Search for the cell housing the specified text and yield its [X, Y] center coordinate. 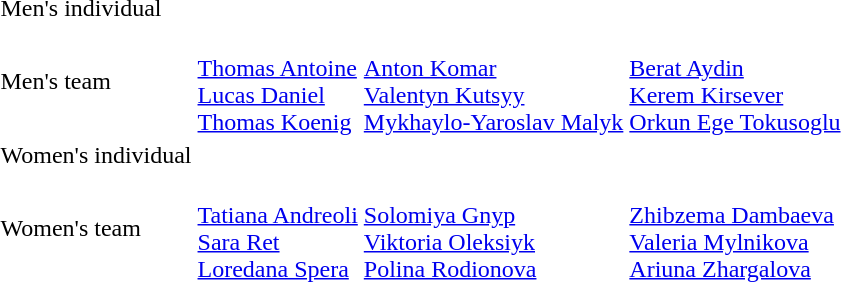
Anton KomarValentyn KutsyyMykhaylo-Yaroslav Malyk [494, 82]
Thomas AntoineLucas DanielThomas Koenig [278, 82]
